Return (X, Y) of the center of cell containing provided text 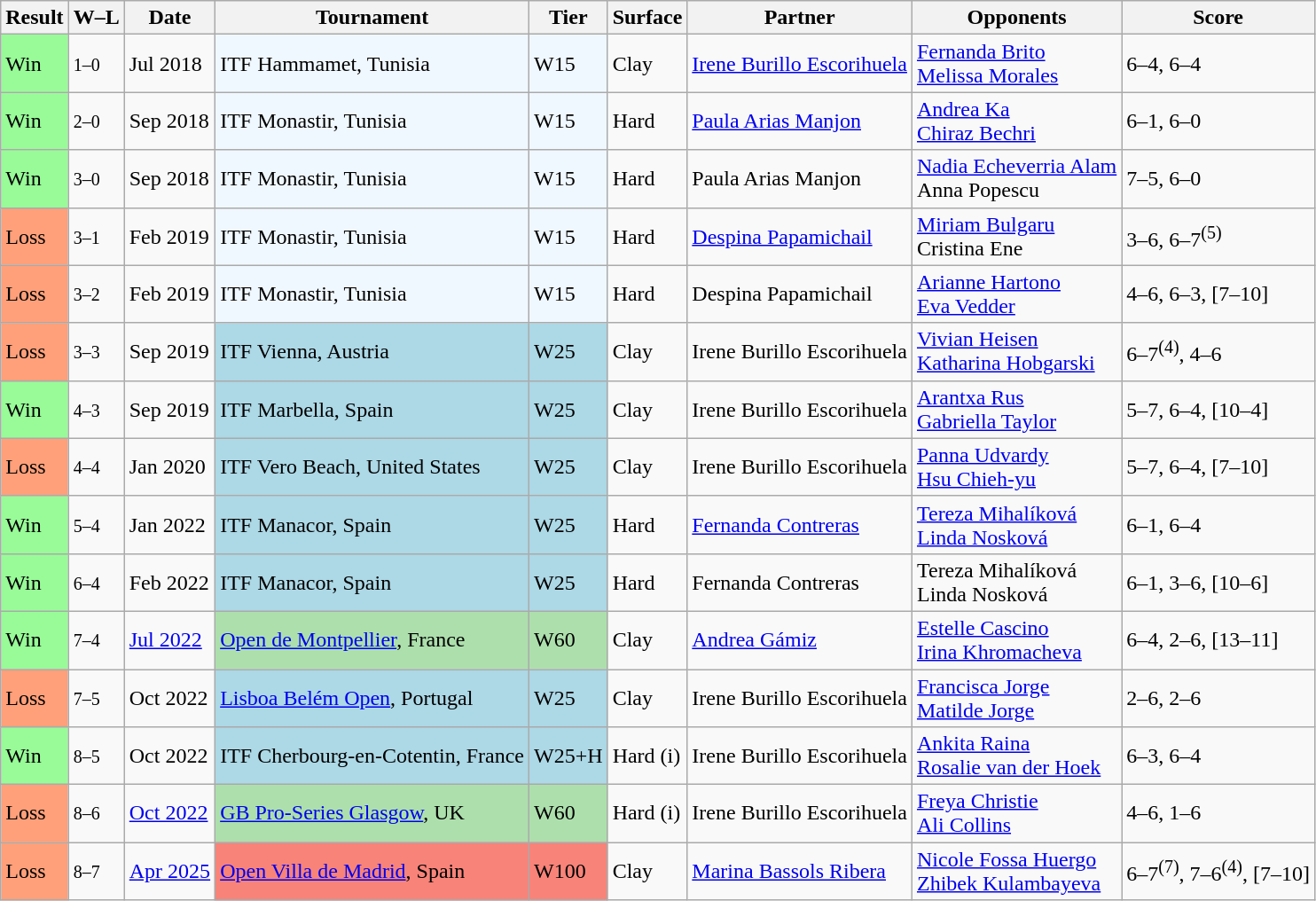
6–7(4), 4–6 (1218, 351)
Panna Udvardy Hsu Chieh-yu (1016, 466)
Ankita Raina Rosalie van der Hoek (1016, 756)
4–4 (96, 466)
Result (35, 18)
7–5 (96, 697)
ITF Cherbourg-en-Cotentin, France (372, 756)
Partner (800, 18)
6–1, 6–4 (1218, 525)
Arantxa Rus Gabriella Taylor (1016, 410)
8–6 (96, 814)
5–7, 6–4, [7–10] (1218, 466)
Surface (647, 18)
Jan 2020 (169, 466)
W25+H (569, 756)
ITF Vienna, Austria (372, 351)
3–0 (96, 179)
Fernanda Brito Melissa Morales (1016, 64)
3–3 (96, 351)
Estelle Cascino Irina Khromacheva (1016, 640)
Miriam Bulgaru Cristina Ene (1016, 236)
Open Villa de Madrid, Spain (372, 871)
7–5, 6–0 (1218, 179)
3–1 (96, 236)
ITF Vero Beach, United States (372, 466)
ITF Marbella, Spain (372, 410)
6–7(7), 7–6(4), [7–10] (1218, 871)
6–1, 6–0 (1218, 121)
Score (1218, 18)
8–7 (96, 871)
Apr 2025 (169, 871)
Nadia Echeverria Alam Anna Popescu (1016, 179)
Tournament (372, 18)
W100 (569, 871)
3–6, 6–7(5) (1218, 236)
Andrea Gámiz (800, 640)
4–6, 1–6 (1218, 814)
Freya Christie Ali Collins (1016, 814)
Vivian Heisen Katharina Hobgarski (1016, 351)
Opponents (1016, 18)
Date (169, 18)
6–4, 6–4 (1218, 64)
1–0 (96, 64)
ITF Hammamet, Tunisia (372, 64)
Jul 2022 (169, 640)
4–3 (96, 410)
W–L (96, 18)
2–0 (96, 121)
Arianne Hartono Eva Vedder (1016, 294)
Lisboa Belém Open, Portugal (372, 697)
Feb 2022 (169, 582)
Andrea Ka Chiraz Bechri (1016, 121)
2–6, 2–6 (1218, 697)
Open de Montpellier, France (372, 640)
4–6, 6–3, [7–10] (1218, 294)
Jul 2018 (169, 64)
Jan 2022 (169, 525)
Marina Bassols Ribera (800, 871)
6–3, 6–4 (1218, 756)
5–7, 6–4, [10–4] (1218, 410)
Nicole Fossa Huergo Zhibek Kulambayeva (1016, 871)
GB Pro-Series Glasgow, UK (372, 814)
6–1, 3–6, [10–6] (1218, 582)
5–4 (96, 525)
7–4 (96, 640)
Tier (569, 18)
Francisca Jorge Matilde Jorge (1016, 697)
8–5 (96, 756)
6–4 (96, 582)
3–2 (96, 294)
6–4, 2–6, [13–11] (1218, 640)
